Identify which cell holds the provided text, then report its (x, y) central coordinate. 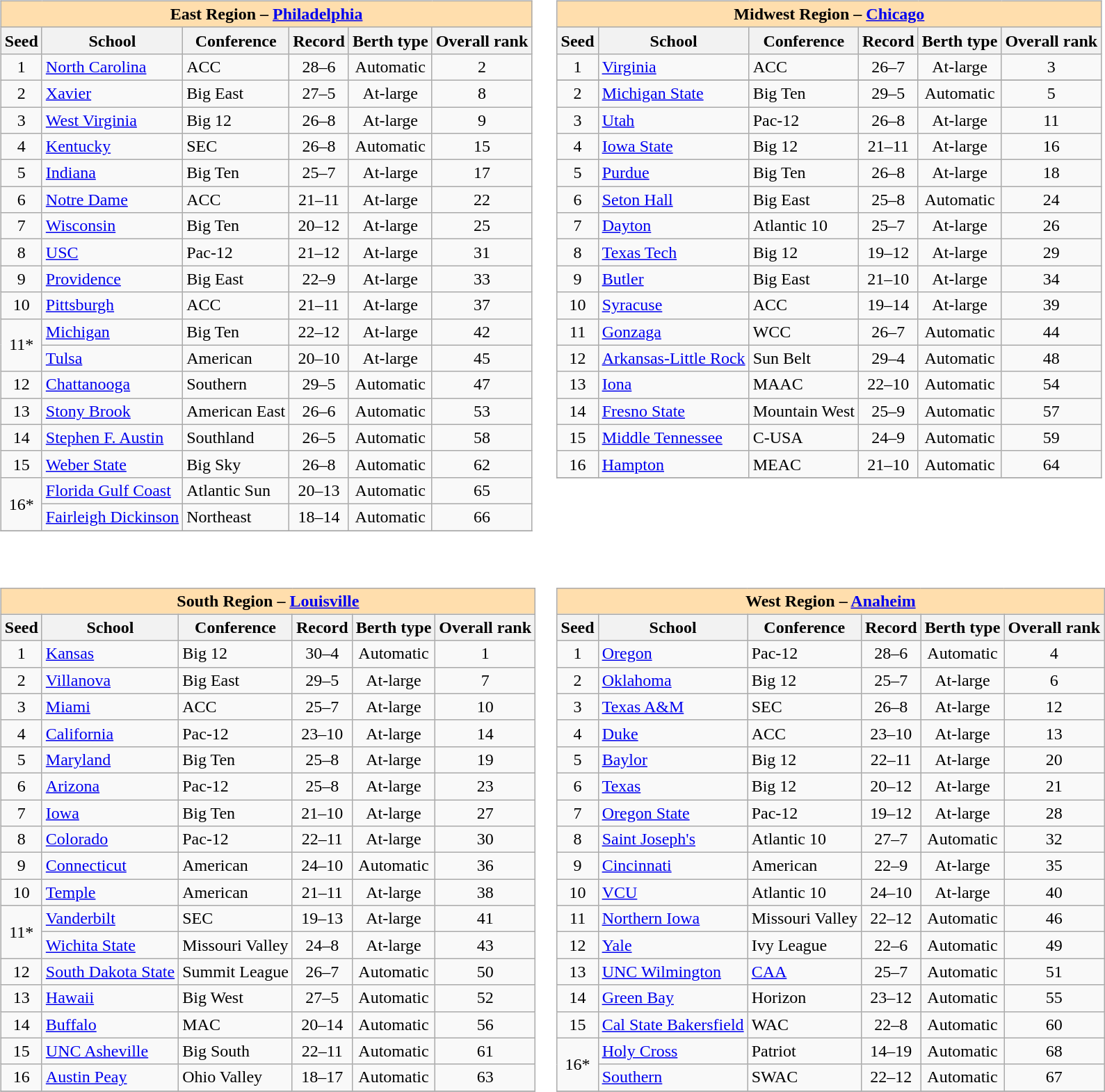
22 (482, 200)
22–10 (888, 385)
Wisconsin (112, 226)
62 (482, 464)
50 (485, 972)
42 (482, 332)
Big Sky (236, 464)
Dayton (673, 226)
49 (1054, 945)
41 (485, 919)
Duke (673, 733)
18 (1051, 173)
19 (485, 760)
Arizona (110, 786)
Midwest Region – Chicago (829, 14)
26–5 (319, 437)
Butler (673, 279)
Florida Gulf Coast (112, 490)
Chattanooga (112, 385)
Southland (236, 437)
Yale (673, 945)
32 (1054, 840)
Austin Peay (110, 1077)
29–4 (888, 358)
Middle Tennessee (673, 437)
Kansas (110, 654)
40 (1054, 892)
66 (482, 517)
31 (482, 252)
Tulsa (112, 358)
21–12 (319, 252)
46 (1054, 919)
Northeast (236, 517)
Gonzaga (673, 332)
UNC Asheville (110, 1051)
Iona (673, 385)
67 (1054, 1077)
27 (485, 813)
Hawaii (110, 998)
33 (482, 279)
51 (1054, 972)
Oregon (673, 654)
30 (485, 840)
South Region – Louisville (268, 601)
South Dakota State (110, 972)
Northern Iowa (673, 919)
47 (482, 385)
38 (485, 892)
Oklahoma (673, 680)
63 (485, 1077)
55 (1054, 998)
Wichita State (110, 945)
29 (1051, 252)
Fresno State (673, 411)
Connecticut (110, 866)
43 (485, 945)
22–8 (891, 1025)
Colorado (110, 840)
American East (236, 411)
18–14 (319, 517)
58 (482, 437)
44 (1051, 332)
USC (112, 252)
Ivy League (804, 945)
Notre Dame (112, 200)
36 (485, 866)
WCC (804, 332)
26–6 (319, 411)
CAA (804, 972)
Utah (673, 120)
14–19 (891, 1051)
Stephen F. Austin (112, 437)
Syracuse (673, 305)
Green Bay (673, 998)
Mountain West (804, 411)
Michigan (112, 332)
VCU (673, 892)
19–13 (322, 919)
Horizon (804, 998)
19–14 (888, 305)
Indiana (112, 173)
48 (1051, 358)
37 (482, 305)
Summit League (236, 972)
35 (1054, 866)
Ohio Valley (236, 1077)
20–10 (319, 358)
MAC (236, 1025)
52 (485, 998)
Maryland (110, 760)
SWAC (804, 1077)
Providence (112, 279)
Temple (110, 892)
Arkansas-Little Rock (673, 358)
C-USA (804, 437)
Hampton (673, 464)
27–7 (891, 840)
Buffalo (110, 1025)
65 (482, 490)
Texas (673, 786)
30–4 (322, 654)
20–14 (322, 1025)
Holy Cross (673, 1051)
23–12 (891, 998)
20–13 (319, 490)
68 (1054, 1051)
17 (482, 173)
Atlantic Sun (236, 490)
Iowa (110, 813)
Oregon State (673, 813)
California (110, 733)
Michigan State (673, 93)
Miami (110, 707)
Vanderbilt (110, 919)
28 (1054, 813)
Villanova (110, 680)
23 (485, 786)
61 (485, 1051)
Xavier (112, 93)
Sun Belt (804, 358)
53 (482, 411)
Fairleigh Dickinson (112, 517)
25 (482, 226)
45 (482, 358)
East Region – Philadelphia (266, 14)
57 (1051, 411)
56 (485, 1025)
MAAC (804, 385)
UNC Wilmington (673, 972)
Cincinnati (673, 866)
64 (1051, 464)
18–17 (322, 1077)
North Carolina (112, 67)
WAC (804, 1025)
24 (1051, 200)
26 (1051, 226)
Iowa State (673, 147)
21 (1054, 786)
34 (1051, 279)
20 (1054, 760)
Virginia (673, 67)
Seton Hall (673, 200)
22–6 (891, 945)
Weber State (112, 464)
Purdue (673, 173)
Texas Tech (673, 252)
24–9 (888, 437)
Stony Brook (112, 411)
Saint Joseph's (673, 840)
MEAC (804, 464)
25–9 (888, 411)
59 (1051, 437)
60 (1054, 1025)
Kentucky (112, 147)
Baylor (673, 760)
Big South (236, 1051)
Big West (236, 998)
Texas A&M (673, 707)
39 (1051, 305)
Cal State Bakersfield (673, 1025)
Pittsburgh (112, 305)
West Region – Anaheim (830, 601)
West Virginia (112, 120)
24–8 (322, 945)
54 (1051, 385)
Patriot (804, 1051)
